Return the (X, Y) coordinate for the center point of the cell that contains the specified text.  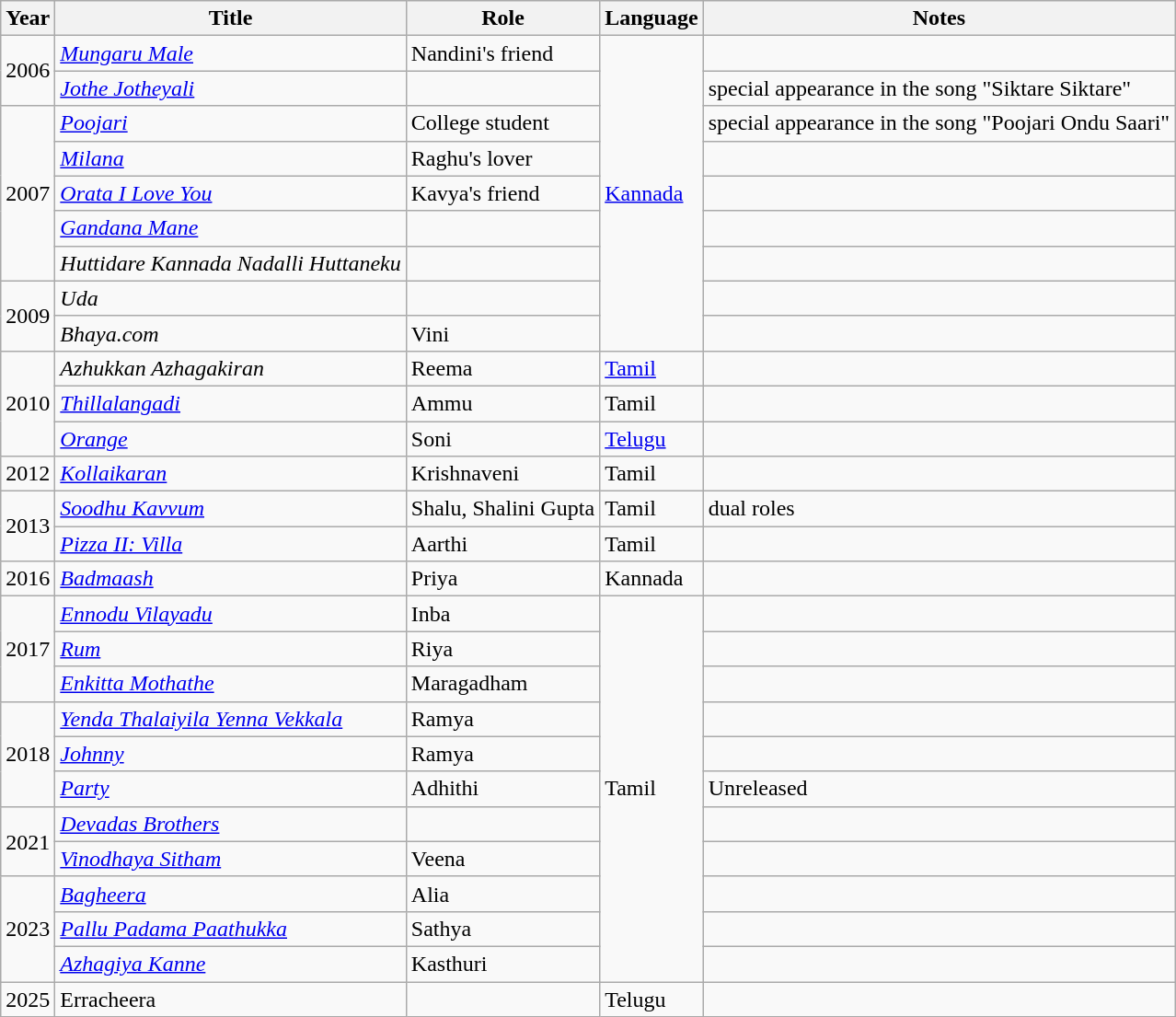
Priya (502, 579)
2010 (28, 403)
Unreleased (939, 789)
Aarthi (502, 544)
2009 (28, 316)
Bagheera (230, 894)
Sathya (502, 929)
Role (502, 18)
Enkitta Mothathe (230, 684)
Azhagiya Kanne (230, 964)
Veena (502, 859)
2007 (28, 193)
Language (651, 18)
2021 (28, 841)
2017 (28, 649)
Milana (230, 158)
Rum (230, 649)
special appearance in the song "Poojari Ondu Saari" (939, 123)
Notes (939, 18)
special appearance in the song "Siktare Siktare" (939, 88)
2016 (28, 579)
dual roles (939, 509)
Reema (502, 368)
2012 (28, 474)
Devadas Brothers (230, 824)
2013 (28, 526)
Thillalangadi (230, 403)
Vinodhaya Sitham (230, 859)
Orange (230, 439)
Poojari (230, 123)
Raghu's lover (502, 158)
Kavya's friend (502, 193)
Title (230, 18)
2023 (28, 929)
Party (230, 789)
Pallu Padama Paathukka (230, 929)
Kasthuri (502, 964)
Kollaikaran (230, 474)
Krishnaveni (502, 474)
Nandini's friend (502, 53)
Shalu, Shalini Gupta (502, 509)
Adhithi (502, 789)
Jothe Jotheyali (230, 88)
Gandana Mane (230, 228)
Vini (502, 333)
Soni (502, 439)
Inba (502, 614)
College student (502, 123)
Huttidare Kannada Nadalli Huttaneku (230, 263)
Riya (502, 649)
Maragadham (502, 684)
Yenda Thalaiyila Yenna Vekkala (230, 719)
Orata I Love You (230, 193)
Ammu (502, 403)
2025 (28, 999)
2006 (28, 71)
Mungaru Male (230, 53)
Bhaya.com (230, 333)
Badmaash (230, 579)
Johnny (230, 754)
Azhukkan Azhagakiran (230, 368)
Year (28, 18)
Pizza II: Villa (230, 544)
Erracheera (230, 999)
Uda (230, 298)
Ennodu Vilayadu (230, 614)
Soodhu Kavvum (230, 509)
Alia (502, 894)
2018 (28, 754)
